Return (x, y) of the center of cell containing provided text 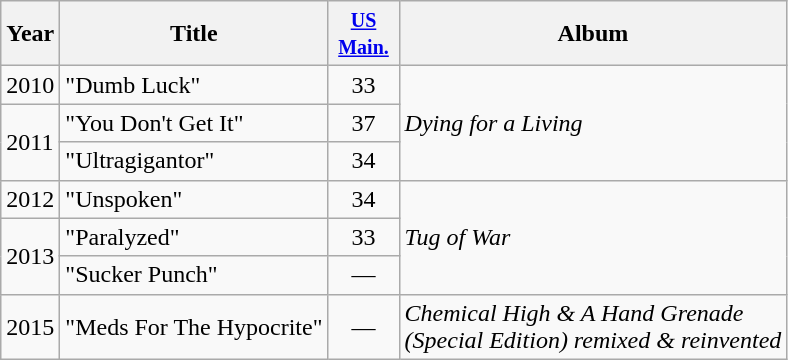
"Sucker Punch" (194, 275)
Chemical High & A Hand Grenade (Special Edition) remixed & reinvented (593, 326)
2013 (30, 256)
"Ultragigantor" (194, 161)
"Paralyzed" (194, 237)
Album (593, 34)
2012 (30, 199)
37 (364, 123)
Year (30, 34)
"Dumb Luck" (194, 85)
Dying for a Living (593, 123)
2015 (30, 326)
"You Don't Get It" (194, 123)
"Meds For The Hypocrite" (194, 326)
Title (194, 34)
2010 (30, 85)
"Unspoken" (194, 199)
USMain. (364, 34)
2011 (30, 142)
Tug of War (593, 237)
